Pinpoint the cell where the given text exists, returning its [x, y] midpoint coordinate. 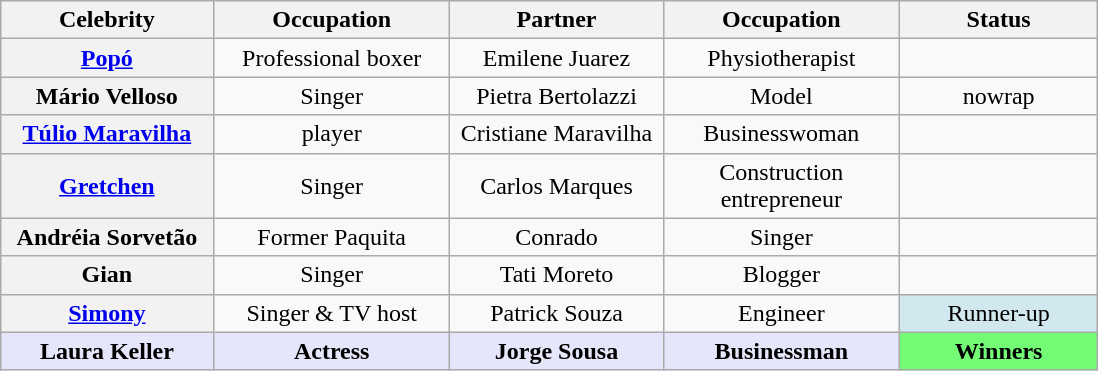
Former Paquita [332, 237]
Businessman [781, 351]
Actress [332, 351]
Model [781, 96]
Mário Velloso [107, 96]
Gretchen [107, 186]
Laura Keller [107, 351]
Professional boxer [332, 58]
Status [998, 20]
Cristiane Maravilha [557, 134]
Blogger [781, 275]
Túlio Maravilha [107, 134]
Singer & TV host [332, 313]
Andréia Sorvetão [107, 237]
Runner-up [998, 313]
Jorge Sousa [557, 351]
Partner [557, 20]
Pietra Bertolazzi [557, 96]
Popó [107, 58]
nowrap [998, 96]
Construction entrepreneur [781, 186]
Patrick Souza [557, 313]
Businesswoman [781, 134]
Conrado [557, 237]
Gian [107, 275]
Physiotherapist [781, 58]
Tati Moreto [557, 275]
Celebrity [107, 20]
Simony [107, 313]
player [332, 134]
Emilene Juarez [557, 58]
Winners [998, 351]
Carlos Marques [557, 186]
Engineer [781, 313]
